Extract the (X, Y) coordinate from the center of the cell holding the provided text.  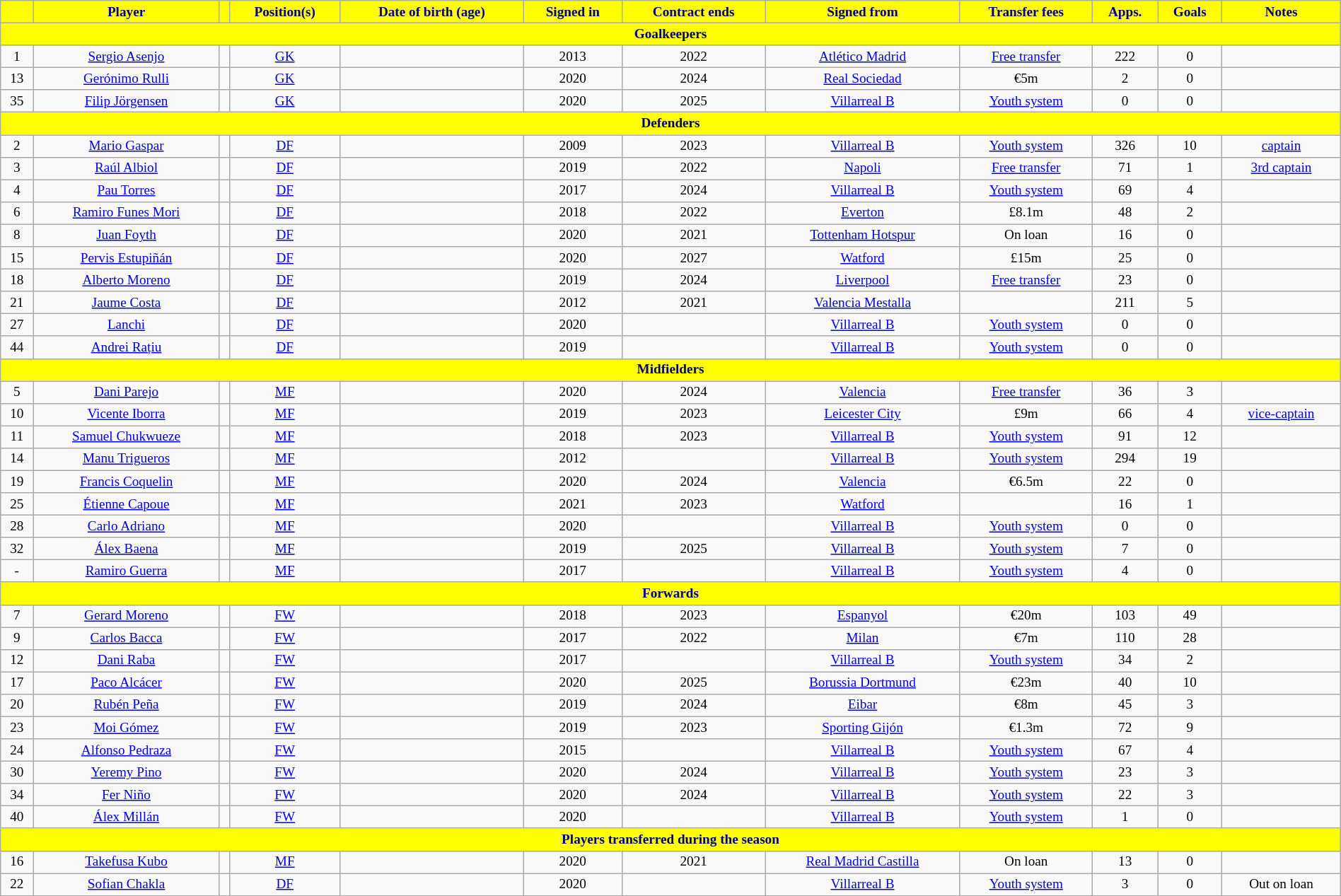
Leicester City (863, 414)
Real Madrid Castilla (863, 862)
Borussia Dortmund (863, 683)
Álex Millán (126, 818)
49 (1190, 616)
211 (1125, 303)
Carlos Bacca (126, 638)
Napoli (863, 168)
Rubén Peña (126, 705)
Notes (1282, 12)
8 (17, 235)
Dani Raba (126, 661)
€5m (1026, 78)
€1.3m (1026, 728)
Midfielders (670, 370)
Position(s) (284, 12)
6 (17, 213)
Ramiro Guerra (126, 571)
2027 (693, 258)
18 (17, 280)
Sofian Chakla (126, 885)
103 (1125, 616)
294 (1125, 459)
2009 (573, 146)
Paco Alcácer (126, 683)
Goals (1190, 12)
Pervis Estupiñán (126, 258)
Álex Baena (126, 549)
captain (1282, 146)
Dani Parejo (126, 392)
Atlético Madrid (863, 57)
Eibar (863, 705)
44 (17, 347)
Contract ends (693, 12)
Ramiro Funes Mori (126, 213)
36 (1125, 392)
326 (1125, 146)
Defenders (670, 124)
Jaume Costa (126, 303)
Alfonso Pedraza (126, 750)
Valencia Mestalla (863, 303)
Everton (863, 213)
Juan Foyth (126, 235)
Real Sociedad (863, 78)
£15m (1026, 258)
30 (17, 772)
Liverpool (863, 280)
45 (1125, 705)
27 (17, 325)
67 (1125, 750)
222 (1125, 57)
48 (1125, 213)
Andrei Rațiu (126, 347)
Carlo Adriano (126, 526)
Étienne Capoue (126, 504)
32 (17, 549)
Alberto Moreno (126, 280)
Espanyol (863, 616)
Players transferred during the season (670, 839)
72 (1125, 728)
Samuel Chukwueze (126, 437)
Forwards (670, 593)
Lanchi (126, 325)
€23m (1026, 683)
Signed from (863, 12)
Mario Gaspar (126, 146)
Transfer fees (1026, 12)
Fer Niño (126, 795)
€20m (1026, 616)
11 (17, 437)
Player (126, 12)
Francis Coquelin (126, 482)
Gerónimo Rulli (126, 78)
vice-captain (1282, 414)
Raúl Albiol (126, 168)
£8.1m (1026, 213)
3rd captain (1282, 168)
£9m (1026, 414)
110 (1125, 638)
2015 (573, 750)
17 (17, 683)
Pau Torres (126, 191)
Yeremy Pino (126, 772)
Filip Jörgensen (126, 101)
Milan (863, 638)
71 (1125, 168)
€8m (1026, 705)
Date of birth (age) (431, 12)
69 (1125, 191)
Sergio Asenjo (126, 57)
- (17, 571)
35 (17, 101)
Moi Gómez (126, 728)
Tottenham Hotspur (863, 235)
14 (17, 459)
21 (17, 303)
Gerard Moreno (126, 616)
15 (17, 258)
Out on loan (1282, 885)
2013 (573, 57)
Goalkeepers (670, 34)
Takefusa Kubo (126, 862)
Sporting Gijón (863, 728)
20 (17, 705)
€6.5m (1026, 482)
Signed in (573, 12)
Apps. (1125, 12)
66 (1125, 414)
Manu Trigueros (126, 459)
€7m (1026, 638)
24 (17, 750)
Vicente Iborra (126, 414)
91 (1125, 437)
